Provide the [x, y] coordinate of the cell's center where the given text is located.  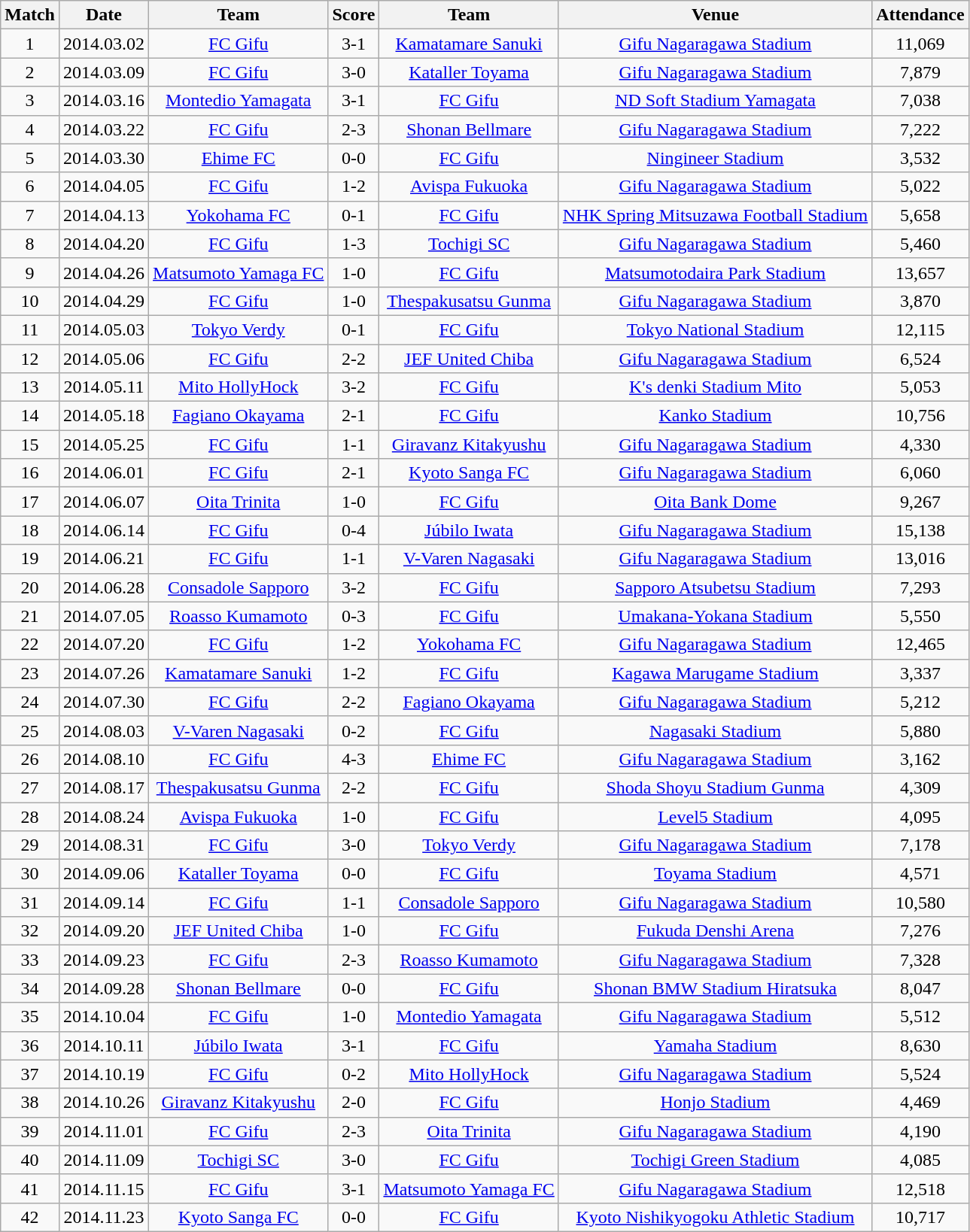
40 [30, 1160]
Kanko Stadium [715, 416]
2014.06.14 [104, 530]
2014.07.26 [104, 673]
7 [30, 215]
18 [30, 530]
3,532 [920, 158]
5,550 [920, 616]
2014.08.17 [104, 787]
8,047 [920, 988]
2014.08.03 [104, 730]
34 [30, 988]
3,162 [920, 759]
2014.08.10 [104, 759]
0-3 [354, 616]
5,658 [920, 215]
21 [30, 616]
35 [30, 1017]
Sapporo Atsubetsu Stadium [715, 587]
3 [30, 101]
Tochigi Green Stadium [715, 1160]
4,469 [920, 1103]
2014.11.15 [104, 1188]
Kagawa Marugame Stadium [715, 673]
16 [30, 473]
2014.05.11 [104, 387]
29 [30, 845]
9 [30, 272]
26 [30, 759]
7,328 [920, 960]
8,630 [920, 1045]
36 [30, 1045]
5,212 [920, 702]
13,657 [920, 272]
33 [30, 960]
2014.03.16 [104, 101]
23 [30, 673]
5,512 [920, 1017]
Attendance [920, 15]
2014.09.14 [104, 903]
5,053 [920, 387]
2014.06.07 [104, 502]
2014.03.22 [104, 129]
Matsumotodaira Park Stadium [715, 272]
5,460 [920, 244]
4,330 [920, 445]
2014.11.23 [104, 1217]
Honjo Stadium [715, 1103]
2014.05.03 [104, 329]
0-4 [354, 530]
10,756 [920, 416]
20 [30, 587]
2014.10.04 [104, 1017]
10 [30, 301]
2014.09.23 [104, 960]
2014.05.06 [104, 359]
19 [30, 559]
Fukuda Denshi Arena [715, 931]
2014.06.01 [104, 473]
4,085 [920, 1160]
32 [30, 931]
5,524 [920, 1074]
6,060 [920, 473]
30 [30, 874]
Venue [715, 15]
Shoda Shoyu Stadium Gunma [715, 787]
2014.05.25 [104, 445]
1 [30, 44]
2014.10.26 [104, 1103]
4,095 [920, 816]
4,309 [920, 787]
2014.06.21 [104, 559]
2014.08.31 [104, 845]
17 [30, 502]
7,178 [920, 845]
2014.06.28 [104, 587]
39 [30, 1131]
3,337 [920, 673]
2014.03.02 [104, 44]
7,222 [920, 129]
12,115 [920, 329]
Ningineer Stadium [715, 158]
2014.04.05 [104, 187]
2014.04.26 [104, 272]
38 [30, 1103]
14 [30, 416]
27 [30, 787]
Level5 Stadium [715, 816]
4-3 [354, 759]
1-3 [354, 244]
10,717 [920, 1217]
2-0 [354, 1103]
ND Soft Stadium Yamagata [715, 101]
13,016 [920, 559]
Toyama Stadium [715, 874]
2014.03.30 [104, 158]
12 [30, 359]
Match [30, 15]
12,465 [920, 645]
37 [30, 1074]
9,267 [920, 502]
2014.07.20 [104, 645]
Oita Bank Dome [715, 502]
2014.07.30 [104, 702]
5,022 [920, 187]
2014.09.20 [104, 931]
42 [30, 1217]
6 [30, 187]
7,276 [920, 931]
2014.10.19 [104, 1074]
Nagasaki Stadium [715, 730]
4 [30, 129]
24 [30, 702]
5 [30, 158]
Kyoto Nishikyogoku Athletic Stadium [715, 1217]
7,879 [920, 72]
2014.05.18 [104, 416]
28 [30, 816]
11 [30, 329]
Yamaha Stadium [715, 1045]
Shonan BMW Stadium Hiratsuka [715, 988]
6,524 [920, 359]
2014.11.01 [104, 1131]
Date [104, 15]
Tokyo National Stadium [715, 329]
2014.10.11 [104, 1045]
Umakana-Yokana Stadium [715, 616]
2 [30, 72]
13 [30, 387]
3,870 [920, 301]
4,571 [920, 874]
31 [30, 903]
25 [30, 730]
41 [30, 1188]
2014.09.06 [104, 874]
2014.08.24 [104, 816]
12,518 [920, 1188]
Score [354, 15]
8 [30, 244]
22 [30, 645]
2014.11.09 [104, 1160]
2014.04.20 [104, 244]
2014.04.13 [104, 215]
11,069 [920, 44]
2014.04.29 [104, 301]
NHK Spring Mitsuzawa Football Stadium [715, 215]
2014.09.28 [104, 988]
K's denki Stadium Mito [715, 387]
7,038 [920, 101]
7,293 [920, 587]
2014.03.09 [104, 72]
5,880 [920, 730]
15,138 [920, 530]
10,580 [920, 903]
15 [30, 445]
4,190 [920, 1131]
2014.07.05 [104, 616]
